Find where the given text appears and provide that cell's center as [X, Y] coordinate. 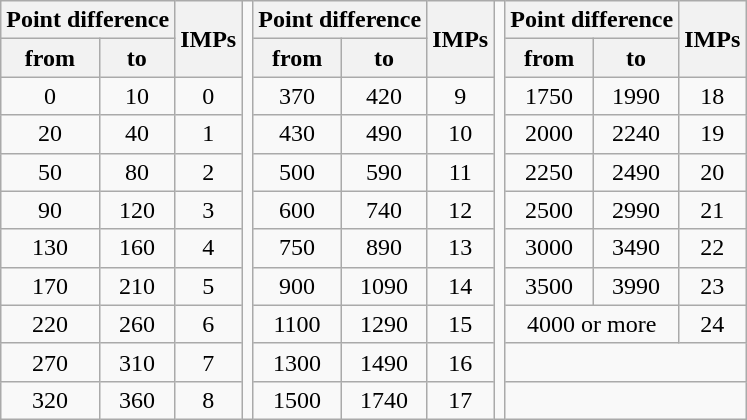
3 [208, 210]
13 [460, 248]
210 [137, 286]
740 [384, 210]
80 [137, 172]
500 [298, 172]
590 [384, 172]
2240 [636, 134]
160 [137, 248]
16 [460, 362]
11 [460, 172]
490 [384, 134]
1290 [384, 324]
3000 [550, 248]
430 [298, 134]
9 [460, 96]
12 [460, 210]
21 [712, 210]
3990 [636, 286]
19 [712, 134]
270 [50, 362]
890 [384, 248]
2500 [550, 210]
1300 [298, 362]
2 [208, 172]
370 [298, 96]
2250 [550, 172]
1 [208, 134]
22 [712, 248]
15 [460, 324]
310 [137, 362]
23 [712, 286]
320 [50, 400]
2000 [550, 134]
170 [50, 286]
2990 [636, 210]
5 [208, 286]
260 [137, 324]
14 [460, 286]
1500 [298, 400]
130 [50, 248]
4 [208, 248]
600 [298, 210]
50 [50, 172]
40 [137, 134]
1750 [550, 96]
360 [137, 400]
1740 [384, 400]
3490 [636, 248]
90 [50, 210]
7 [208, 362]
6 [208, 324]
750 [298, 248]
8 [208, 400]
1990 [636, 96]
420 [384, 96]
3500 [550, 286]
1490 [384, 362]
120 [137, 210]
4000 or more [592, 324]
2490 [636, 172]
17 [460, 400]
18 [712, 96]
1100 [298, 324]
900 [298, 286]
24 [712, 324]
1090 [384, 286]
220 [50, 324]
